Find where the given text appears and provide that cell's center as (X, Y) coordinate. 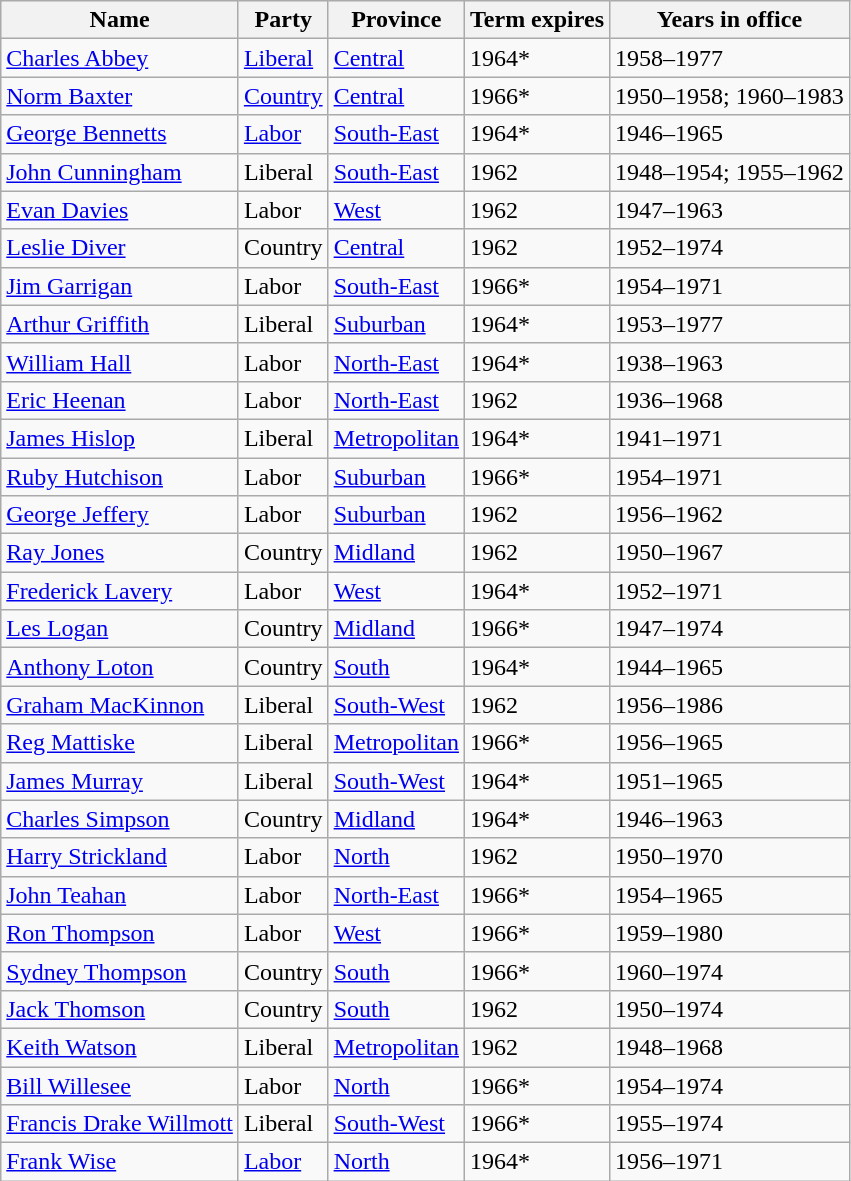
Francis Drake Willmott (120, 1124)
Anthony Loton (120, 667)
Frank Wise (120, 1162)
George Jeffery (120, 515)
1950–1958; 1960–1983 (730, 96)
Arthur Griffith (120, 324)
1948–1968 (730, 1047)
1956–1986 (730, 705)
1956–1965 (730, 743)
George Bennetts (120, 134)
1950–1970 (730, 857)
Evan Davies (120, 210)
William Hall (120, 362)
1946–1963 (730, 819)
Eric Heenan (120, 400)
1956–1971 (730, 1162)
Years in office (730, 20)
Charles Abbey (120, 58)
Jim Garrigan (120, 286)
1959–1980 (730, 933)
1952–1971 (730, 591)
1948–1954; 1955–1962 (730, 172)
James Hislop (120, 438)
John Teahan (120, 895)
1960–1974 (730, 971)
Les Logan (120, 629)
Ron Thompson (120, 933)
1947–1974 (730, 629)
1953–1977 (730, 324)
Term expires (536, 20)
Reg Mattiske (120, 743)
1954–1965 (730, 895)
Harry Strickland (120, 857)
1947–1963 (730, 210)
1950–1967 (730, 553)
1938–1963 (730, 362)
Leslie Diver (120, 248)
1941–1971 (730, 438)
Name (120, 20)
1952–1974 (730, 248)
Ruby Hutchison (120, 477)
Sydney Thompson (120, 971)
Province (396, 20)
1958–1977 (730, 58)
1946–1965 (730, 134)
1950–1974 (730, 1009)
Norm Baxter (120, 96)
Frederick Lavery (120, 591)
James Murray (120, 781)
John Cunningham (120, 172)
Party (283, 20)
Charles Simpson (120, 819)
1955–1974 (730, 1124)
1944–1965 (730, 667)
Ray Jones (120, 553)
1936–1968 (730, 400)
Graham MacKinnon (120, 705)
Bill Willesee (120, 1085)
Jack Thomson (120, 1009)
1951–1965 (730, 781)
1956–1962 (730, 515)
Keith Watson (120, 1047)
1954–1974 (730, 1085)
